Output the [X, Y] coordinate of the center of the cell containing the given text.  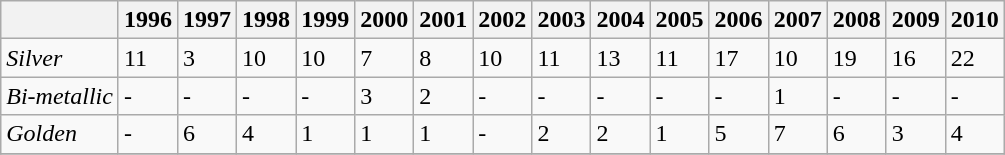
1999 [326, 20]
22 [974, 58]
2010 [974, 20]
1997 [208, 20]
2008 [856, 20]
Bi-metallic [60, 96]
2003 [562, 20]
2007 [798, 20]
2002 [502, 20]
Silver [60, 58]
2001 [444, 20]
1998 [266, 20]
Golden [60, 134]
2005 [680, 20]
17 [738, 58]
2006 [738, 20]
19 [856, 58]
2004 [620, 20]
1996 [148, 20]
2009 [916, 20]
13 [620, 58]
5 [738, 134]
8 [444, 58]
2000 [384, 20]
16 [916, 58]
